Provide the [X, Y] coordinate of the cell's center where the given text is located.  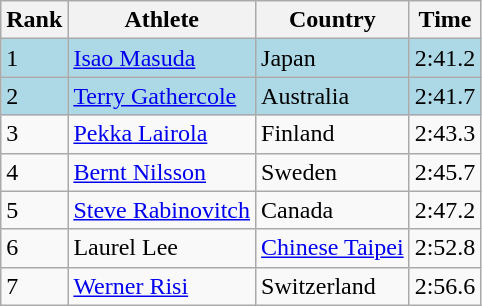
Australia [333, 96]
Sweden [333, 172]
Canada [333, 210]
Laurel Lee [162, 248]
1 [34, 58]
Japan [333, 58]
2:45.7 [445, 172]
Finland [333, 134]
Terry Gathercole [162, 96]
2:56.6 [445, 286]
Country [333, 20]
Rank [34, 20]
5 [34, 210]
Athlete [162, 20]
Switzerland [333, 286]
2:52.8 [445, 248]
2:41.7 [445, 96]
6 [34, 248]
Isao Masuda [162, 58]
Steve Rabinovitch [162, 210]
2 [34, 96]
7 [34, 286]
4 [34, 172]
2:43.3 [445, 134]
Pekka Lairola [162, 134]
2:41.2 [445, 58]
Time [445, 20]
Werner Risi [162, 286]
Bernt Nilsson [162, 172]
2:47.2 [445, 210]
Chinese Taipei [333, 248]
3 [34, 134]
